Extract the (X, Y) coordinate from the center of the cell holding the provided text.  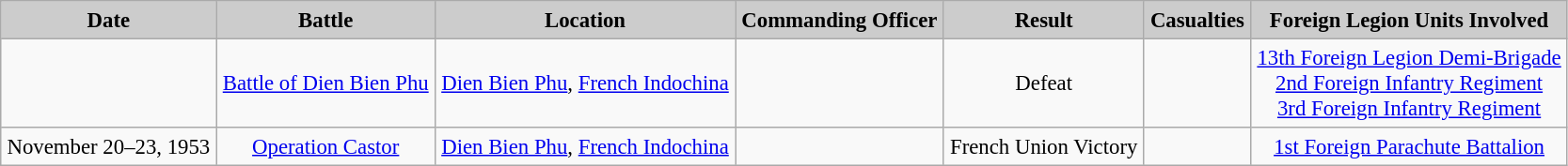
Casualties (1197, 20)
Foreign Legion Units Involved (1409, 20)
November 20–23, 1953 (109, 146)
Result (1044, 20)
Date (109, 20)
1st Foreign Parachute Battalion (1409, 146)
Operation Castor (325, 146)
Battle (325, 20)
French Union Victory (1044, 146)
Location (585, 20)
Commanding Officer (840, 20)
Battle of Dien Bien Phu (325, 83)
13th Foreign Legion Demi-Brigade 2nd Foreign Infantry Regiment3rd Foreign Infantry Regiment (1409, 83)
Defeat (1044, 83)
